Search for the cell housing the specified text and yield its [x, y] center coordinate. 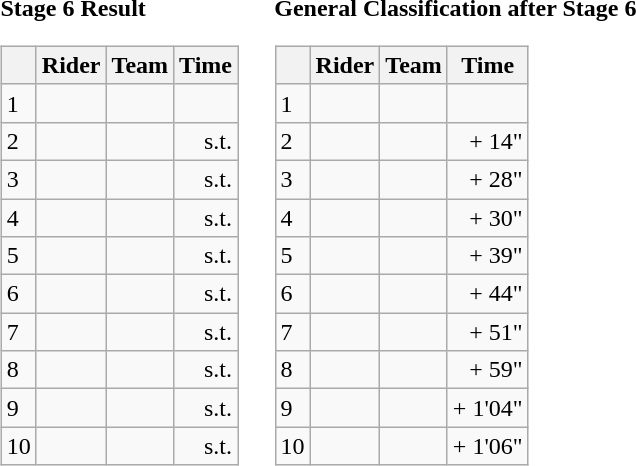
+ 44" [488, 294]
+ 51" [488, 332]
+ 14" [488, 141]
+ 30" [488, 217]
+ 59" [488, 370]
+ 28" [488, 179]
+ 1'06" [488, 446]
+ 39" [488, 256]
+ 1'04" [488, 408]
